For the text-containing cell, return its midpoint in [X, Y] coordinate format. 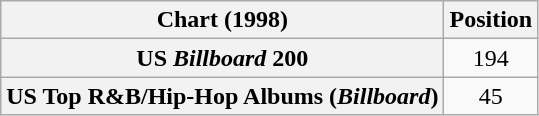
Chart (1998) [222, 20]
Position [491, 20]
US Top R&B/Hip-Hop Albums (Billboard) [222, 96]
45 [491, 96]
US Billboard 200 [222, 58]
194 [491, 58]
